Identify which cell holds the provided text, then report its (x, y) central coordinate. 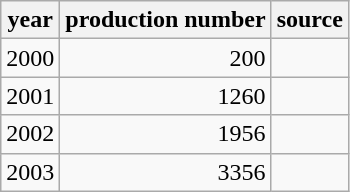
source (310, 20)
200 (166, 58)
1260 (166, 96)
2000 (30, 58)
year (30, 20)
2002 (30, 134)
2003 (30, 172)
production number (166, 20)
3356 (166, 172)
2001 (30, 96)
1956 (166, 134)
